Output the [x, y] coordinate of the center of the cell containing the given text.  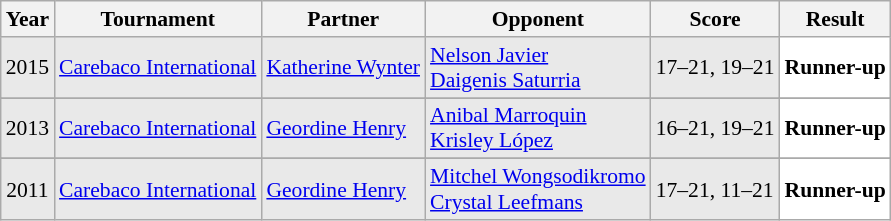
17–21, 11–21 [716, 190]
Mitchel Wongsodikromo Crystal Leefmans [538, 190]
Year [28, 19]
2013 [28, 128]
Opponent [538, 19]
2011 [28, 190]
Partner [343, 19]
17–21, 19–21 [716, 68]
Score [716, 19]
Tournament [158, 19]
Katherine Wynter [343, 68]
2015 [28, 68]
Result [836, 19]
Nelson Javier Daigenis Saturria [538, 68]
16–21, 19–21 [716, 128]
Anibal Marroquin Krisley López [538, 128]
